Provide the [X, Y] coordinate of the cell's center where the given text is located.  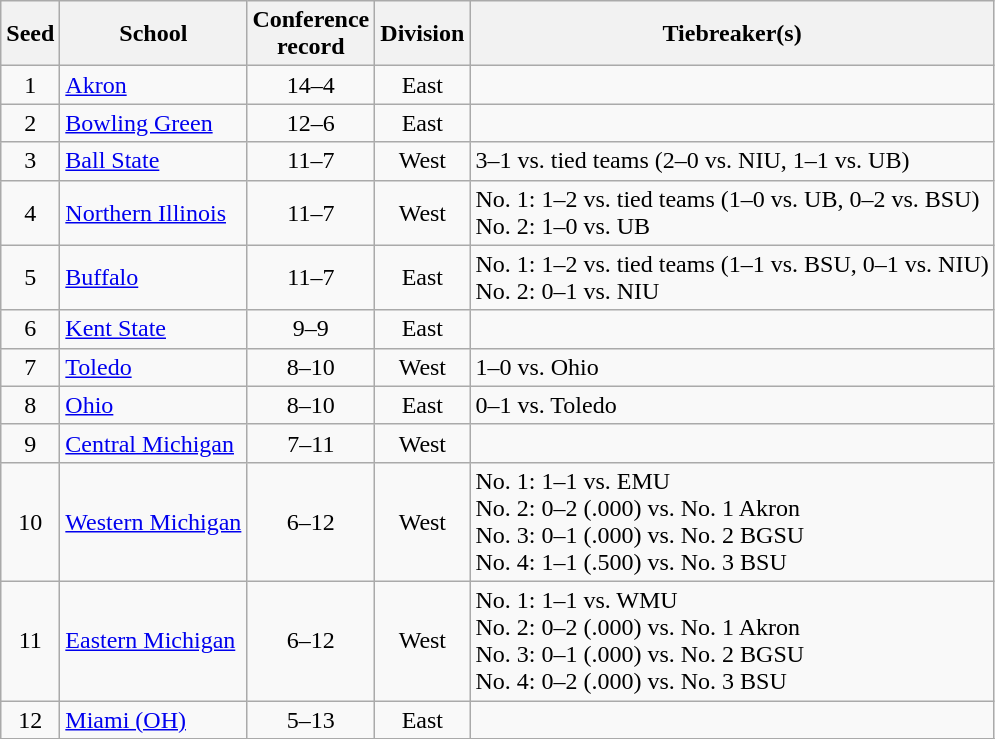
0–1 vs. Toledo [732, 405]
4 [30, 212]
Miami (OH) [154, 719]
9 [30, 443]
No. 1: 1–2 vs. tied teams (1–0 vs. UB, 0–2 vs. BSU)No. 2: 1–0 vs. UB [732, 212]
Northern Illinois [154, 212]
3–1 vs. tied teams (2–0 vs. NIU, 1–1 vs. UB) [732, 161]
Bowling Green [154, 123]
14–4 [311, 85]
Toledo [154, 367]
8 [30, 405]
No. 1: 1–2 vs. tied teams (1–1 vs. BSU, 0–1 vs. NIU)No. 2: 0–1 vs. NIU [732, 278]
9–9 [311, 329]
5 [30, 278]
Western Michigan [154, 522]
12 [30, 719]
1 [30, 85]
3 [30, 161]
No. 1: 1–1 vs. EMUNo. 2: 0–2 (.000) vs. No. 1 AkronNo. 3: 0–1 (.000) vs. No. 2 BGSUNo. 4: 1–1 (.500) vs. No. 3 BSU [732, 522]
Eastern Michigan [154, 640]
11 [30, 640]
2 [30, 123]
Akron [154, 85]
Conferencerecord [311, 34]
10 [30, 522]
12–6 [311, 123]
Division [422, 34]
Buffalo [154, 278]
7–11 [311, 443]
Seed [30, 34]
Kent State [154, 329]
School [154, 34]
No. 1: 1–1 vs. WMUNo. 2: 0–2 (.000) vs. No. 1 AkronNo. 3: 0–1 (.000) vs. No. 2 BGSUNo. 4: 0–2 (.000) vs. No. 3 BSU [732, 640]
Ohio [154, 405]
1–0 vs. Ohio [732, 367]
7 [30, 367]
Tiebreaker(s) [732, 34]
Ball State [154, 161]
5–13 [311, 719]
6 [30, 329]
Central Michigan [154, 443]
